Find where the given text appears and provide that cell's center as (X, Y) coordinate. 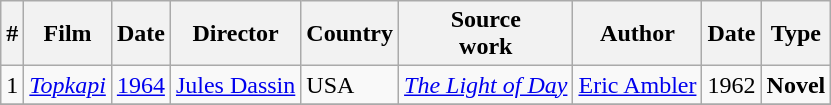
Director (235, 34)
Author (638, 34)
1 (12, 85)
Film (68, 34)
1962 (732, 85)
Jules Dassin (235, 85)
USA (350, 85)
1964 (140, 85)
Type (796, 34)
Novel (796, 85)
The Light of Day (486, 85)
Sourcework (486, 34)
Topkapi (68, 85)
Country (350, 34)
Eric Ambler (638, 85)
# (12, 34)
